Search for the cell housing the specified text and yield its (X, Y) center coordinate. 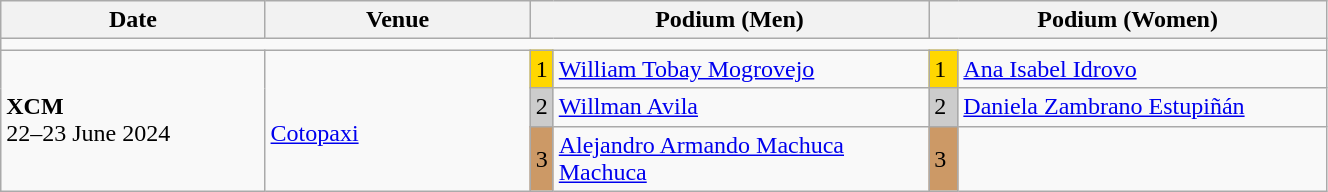
Podium (Women) (1128, 20)
Cotopaxi (398, 120)
Venue (398, 20)
Alejandro Armando Machuca Machuca (741, 158)
Willman Avila (741, 107)
XCM 22–23 June 2024 (133, 120)
Date (133, 20)
William Tobay Mogrovejo (741, 69)
Podium (Men) (730, 20)
Daniela Zambrano Estupiñán (1142, 107)
Ana Isabel Idrovo (1142, 69)
